Identify which cell holds the provided text, then report its [x, y] central coordinate. 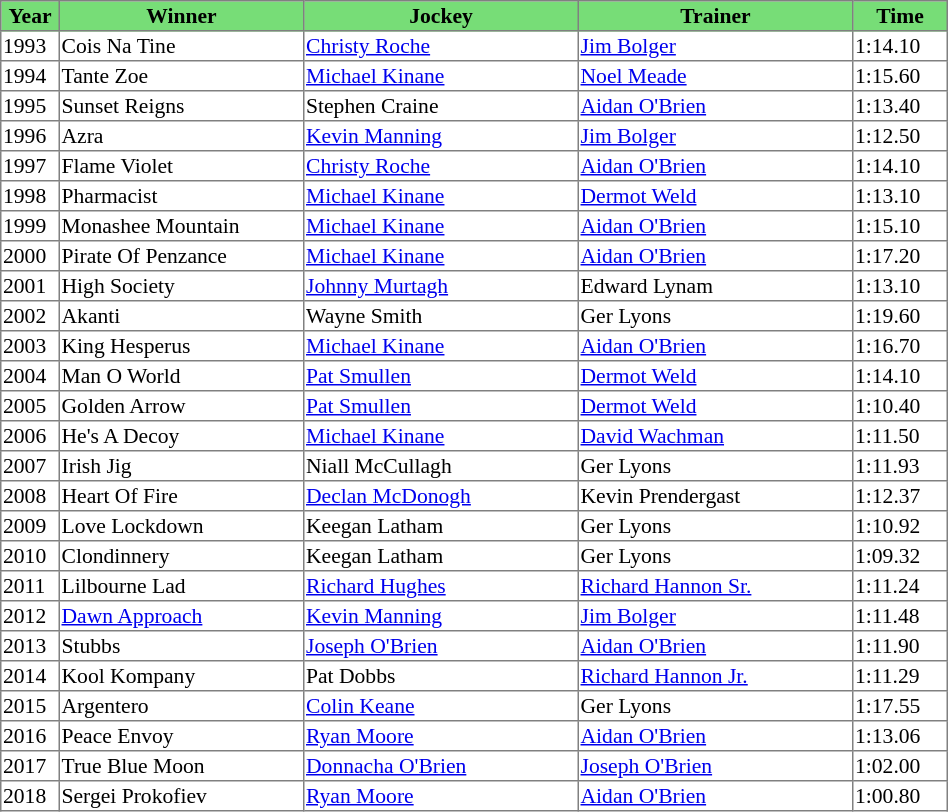
1:09.32 [900, 556]
Argentero [181, 706]
Azra [181, 136]
1:00.80 [900, 796]
1:11.50 [900, 436]
Irish Jig [181, 466]
Tante Zoe [181, 76]
Clondinnery [181, 556]
1995 [30, 106]
2004 [30, 376]
Niall McCullagh [441, 466]
2018 [30, 796]
1:10.40 [900, 406]
2016 [30, 736]
High Society [181, 286]
Cois Na Tine [181, 46]
2009 [30, 526]
1:16.70 [900, 346]
True Blue Moon [181, 766]
Kool Kompany [181, 676]
2001 [30, 286]
2015 [30, 706]
1:02.00 [900, 766]
Golden Arrow [181, 406]
1:13.06 [900, 736]
Richard Hannon Jr. [715, 676]
Pat Dobbs [441, 676]
2014 [30, 676]
2003 [30, 346]
Akanti [181, 316]
2007 [30, 466]
2010 [30, 556]
2000 [30, 256]
Flame Violet [181, 166]
1:12.50 [900, 136]
Jockey [441, 16]
1:10.92 [900, 526]
2006 [30, 436]
Winner [181, 16]
Colin Keane [441, 706]
Richard Hannon Sr. [715, 586]
He's A Decoy [181, 436]
1:11.90 [900, 646]
Peace Envoy [181, 736]
2013 [30, 646]
King Hesperus [181, 346]
Kevin Prendergast [715, 496]
1:11.29 [900, 676]
2002 [30, 316]
1997 [30, 166]
2012 [30, 616]
Stubbs [181, 646]
1:12.37 [900, 496]
Heart Of Fire [181, 496]
Wayne Smith [441, 316]
Man O World [181, 376]
Trainer [715, 16]
Dawn Approach [181, 616]
Pirate Of Penzance [181, 256]
Sunset Reigns [181, 106]
1:19.60 [900, 316]
Love Lockdown [181, 526]
Lilbourne Lad [181, 586]
1996 [30, 136]
Richard Hughes [441, 586]
2008 [30, 496]
Noel Meade [715, 76]
1999 [30, 226]
1:15.60 [900, 76]
Edward Lynam [715, 286]
1:11.24 [900, 586]
1994 [30, 76]
2017 [30, 766]
1:11.48 [900, 616]
Pharmacist [181, 196]
Johnny Murtagh [441, 286]
Donnacha O'Brien [441, 766]
Declan McDonogh [441, 496]
Monashee Mountain [181, 226]
1:15.10 [900, 226]
Year [30, 16]
1:17.20 [900, 256]
Stephen Craine [441, 106]
1998 [30, 196]
2005 [30, 406]
1:11.93 [900, 466]
1:17.55 [900, 706]
2011 [30, 586]
Time [900, 16]
David Wachman [715, 436]
Sergei Prokofiev [181, 796]
1993 [30, 46]
1:13.40 [900, 106]
